Provide the (x, y) coordinate of the cell's center where the given text is located.  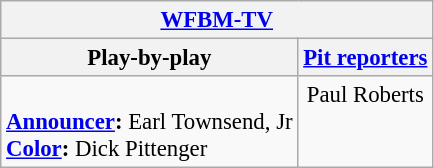
Paul Roberts (366, 122)
Announcer: Earl Townsend, Jr Color: Dick Pittenger (150, 122)
Pit reporters (366, 58)
Play-by-play (150, 58)
WFBM-TV (217, 20)
